Locate the cell with the specified text and output its [x, y] center coordinate. 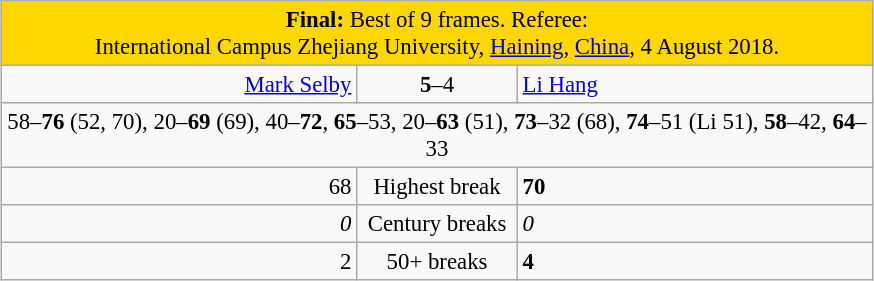
4 [695, 262]
70 [695, 187]
Highest break [438, 187]
68 [179, 187]
Mark Selby [179, 85]
5–4 [438, 85]
Li Hang [695, 85]
50+ breaks [438, 262]
Century breaks [438, 224]
2 [179, 262]
Final: Best of 9 frames. Referee:International Campus Zhejiang University, Haining, China, 4 August 2018. [437, 34]
58–76 (52, 70), 20–69 (69), 40–72, 65–53, 20–63 (51), 73–32 (68), 74–51 (Li 51), 58–42, 64–33 [437, 136]
